For the text-containing cell, return its midpoint in [x, y] coordinate format. 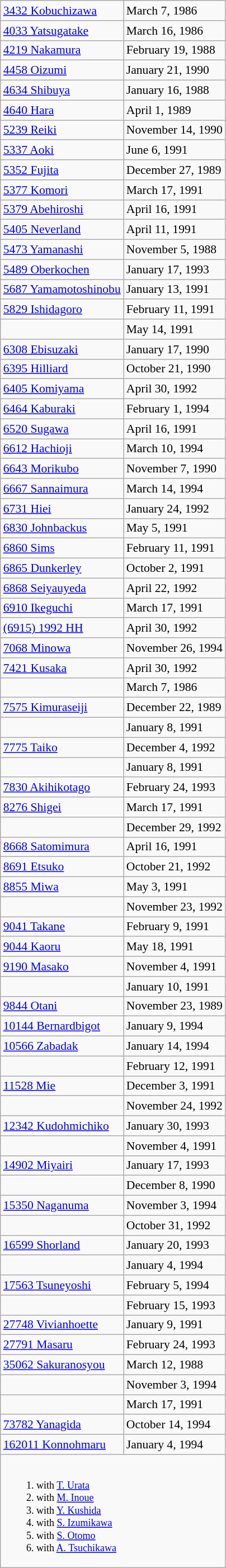
May 5, 1991 [175, 528]
4634 Shibuya [62, 91]
February 15, 1993 [175, 1305]
6830 Johnbackus [62, 528]
6667 Sannaimura [62, 489]
5352 Fujita [62, 170]
9844 Otani [62, 1006]
7830 Akihikotago [62, 788]
November 23, 1989 [175, 1006]
6308 Ebisuzaki [62, 349]
8855 Miwa [62, 887]
14902 Miyairi [62, 1166]
January 21, 1990 [175, 70]
October 21, 1990 [175, 369]
7068 Minowa [62, 648]
6643 Morikubo [62, 469]
December 22, 1989 [175, 708]
November 14, 1990 [175, 130]
5377 Komori [62, 190]
October 31, 1992 [175, 1225]
5239 Reiki [62, 130]
15350 Naganuma [62, 1206]
3432 Kobuchizawa [62, 11]
4640 Hara [62, 110]
5489 Oberkochen [62, 269]
6868 Seiyauyeda [62, 588]
7575 Kimuraseiji [62, 708]
February 1, 1994 [175, 409]
4033 Yatsugatake [62, 31]
11528 Mie [62, 1086]
November 26, 1994 [175, 648]
May 18, 1991 [175, 947]
27791 Masaru [62, 1345]
6520 Sugawa [62, 429]
162011 Konnohmaru [62, 1444]
October 2, 1991 [175, 569]
10566 Zabadak [62, 1046]
5337 Aoki [62, 150]
7421 Kusaka [62, 668]
January 9, 1994 [175, 1026]
8668 Satomimura [62, 847]
6731 Hiei [62, 509]
16599 Shorland [62, 1245]
October 14, 1994 [175, 1425]
6395 Hilliard [62, 369]
6405 Komiyama [62, 389]
January 10, 1991 [175, 987]
December 29, 1992 [175, 827]
December 27, 1989 [175, 170]
9190 Masako [62, 967]
February 9, 1991 [175, 927]
5379 Abehiroshi [62, 210]
June 6, 1991 [175, 150]
73782 Yanagida [62, 1425]
December 3, 1991 [175, 1086]
February 19, 1988 [175, 50]
8276 Shigei [62, 807]
January 24, 1992 [175, 509]
7775 Taiko [62, 747]
5405 Neverland [62, 230]
4219 Nakamura [62, 50]
April 1, 1989 [175, 110]
November 23, 1992 [175, 907]
6860 Sims [62, 548]
27748 Vivianhoette [62, 1325]
October 21, 1992 [175, 867]
5473 Yamanashi [62, 250]
35062 Sakuranosyou [62, 1365]
November 7, 1990 [175, 469]
January 13, 1991 [175, 290]
January 9, 1991 [175, 1325]
January 14, 1994 [175, 1046]
April 22, 1992 [175, 588]
8691 Etsuko [62, 867]
6910 Ikeguchi [62, 608]
November 24, 1992 [175, 1106]
March 16, 1986 [175, 31]
November 5, 1988 [175, 250]
January 30, 1993 [175, 1126]
March 12, 1988 [175, 1365]
March 10, 1994 [175, 449]
12342 Kudohmichiko [62, 1126]
January 16, 1988 [175, 91]
January 20, 1993 [175, 1245]
10144 Bernardbigot [62, 1026]
5687 Yamamotoshinobu [62, 290]
February 5, 1994 [175, 1285]
with T. Urata with M. Inoue with Y. Kushida with S. Izumikawa with S. Otomo with A. Tsuchikawa [113, 1511]
May 14, 1991 [175, 329]
4458 Oizumi [62, 70]
5829 Ishidagoro [62, 310]
6464 Kaburaki [62, 409]
March 14, 1994 [175, 489]
9044 Kaoru [62, 947]
January 17, 1990 [175, 349]
December 8, 1990 [175, 1186]
6865 Dunkerley [62, 569]
April 11, 1991 [175, 230]
(6915) 1992 HH [62, 628]
17563 Tsuneyoshi [62, 1285]
6612 Hachioji [62, 449]
December 4, 1992 [175, 747]
9041 Takane [62, 927]
February 12, 1991 [175, 1066]
May 3, 1991 [175, 887]
